Search for the cell housing the specified text and yield its [x, y] center coordinate. 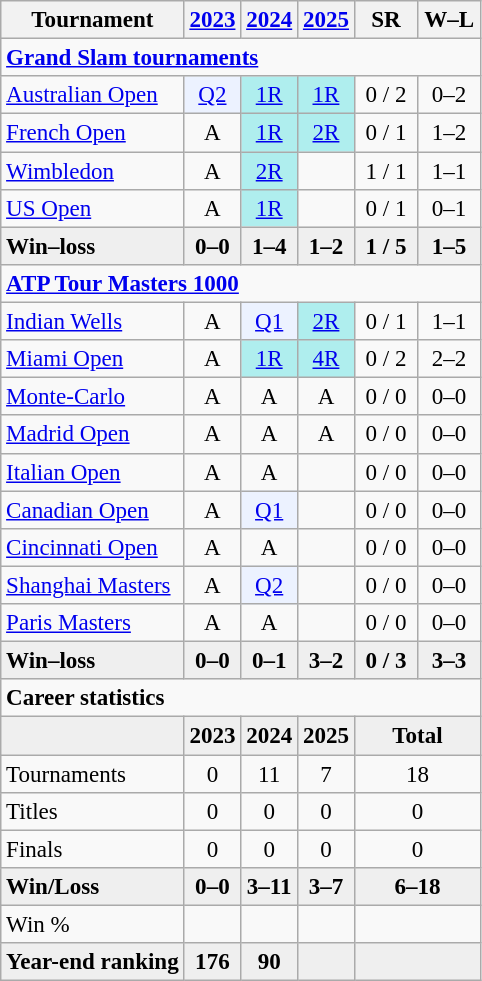
3–11 [270, 887]
Year-end ranking [92, 962]
3–2 [326, 661]
Win/Loss [92, 887]
Wimbledon [92, 171]
7 [326, 774]
6–18 [417, 887]
Win % [92, 925]
18 [417, 774]
Total [417, 736]
ATP Tour Masters 1000 [241, 284]
2–2 [450, 359]
Cincinnati Open [92, 548]
Tournament [92, 20]
Canadian Open [92, 510]
W–L [450, 20]
US Open [92, 209]
Miami Open [92, 359]
1–5 [450, 246]
Shanghai Masters [92, 585]
3–7 [326, 887]
Tournaments [92, 774]
3–3 [450, 661]
0–2 [450, 95]
0 / 3 [386, 661]
Monte-Carlo [92, 397]
90 [270, 962]
Italian Open [92, 472]
Finals [92, 849]
Madrid Open [92, 435]
Paris Masters [92, 623]
1 / 5 [386, 246]
Titles [92, 812]
176 [212, 962]
Australian Open [92, 95]
French Open [92, 133]
1 / 1 [386, 171]
11 [270, 774]
Career statistics [241, 698]
1–4 [270, 246]
Grand Slam tournaments [241, 58]
4R [326, 359]
SR [386, 20]
Indian Wells [92, 322]
